Find where the given text appears and provide that cell's center as [x, y] coordinate. 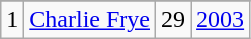
29 [174, 20]
1 [12, 20]
2003 [220, 20]
Charlie Frye [90, 20]
